Extract the (X, Y) coordinate from the center of the cell holding the provided text.  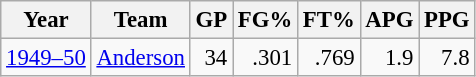
.301 (264, 58)
.769 (330, 58)
7.8 (447, 58)
FG% (264, 20)
APG (390, 20)
Year (46, 20)
PPG (447, 20)
Anderson (140, 58)
FT% (330, 20)
1.9 (390, 58)
GP (211, 20)
1949–50 (46, 58)
Team (140, 20)
34 (211, 58)
